From the cell containing the given text, extract its center point as [x, y] coordinate. 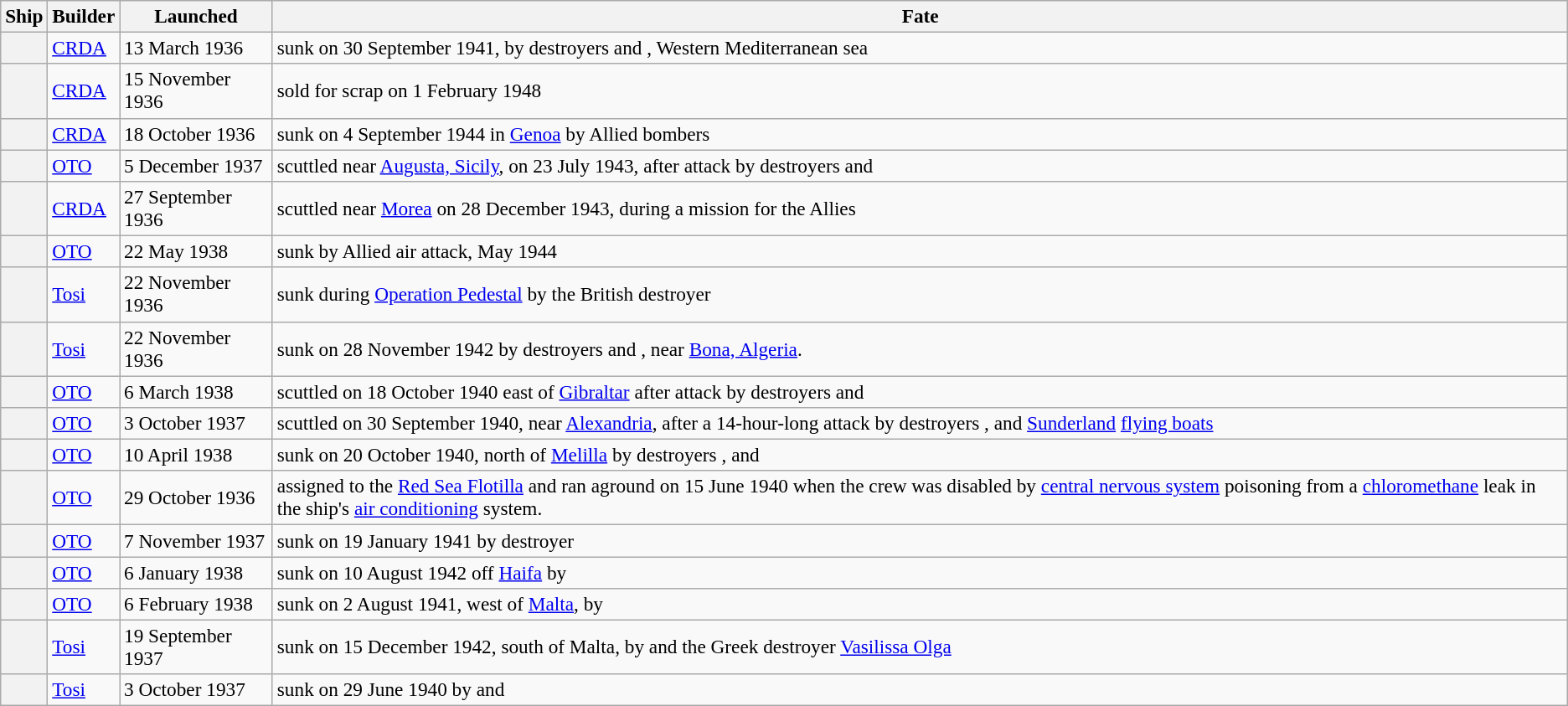
scuttled on 30 September 1940, near Alexandria, after a 14-hour-long attack by destroyers , and Sunderland flying boats [920, 423]
scuttled near Morea on 28 December 1943, during a mission for the Allies [920, 208]
sunk on 29 June 1940 by and [920, 690]
sunk on 30 September 1941, by destroyers and , Western Mediterranean sea [920, 48]
6 January 1938 [196, 572]
13 March 1936 [196, 48]
19 September 1937 [196, 647]
Launched [196, 16]
6 March 1938 [196, 391]
sunk on 19 January 1941 by destroyer [920, 540]
sunk on 15 December 1942, south of Malta, by and the Greek destroyer Vasilissa Olga [920, 647]
sunk on 2 August 1941, west of Malta, by [920, 604]
Builder [84, 16]
18 October 1936 [196, 134]
scuttled near Augusta, Sicily, on 23 July 1943, after attack by destroyers and [920, 165]
sunk on 20 October 1940, north of Melilla by destroyers , and [920, 455]
7 November 1937 [196, 540]
10 April 1938 [196, 455]
sold for scrap on 1 February 1948 [920, 90]
15 November 1936 [196, 90]
27 September 1936 [196, 208]
sunk on 28 November 1942 by destroyers and , near Bona, Algeria. [920, 348]
6 February 1938 [196, 604]
sunk on 10 August 1942 off Haifa by [920, 572]
Ship [24, 16]
5 December 1937 [196, 165]
sunk by Allied air attack, May 1944 [920, 251]
scuttled on 18 October 1940 east of Gibraltar after attack by destroyers and [920, 391]
29 October 1936 [196, 497]
sunk on 4 September 1944 in Genoa by Allied bombers [920, 134]
sunk during Operation Pedestal by the British destroyer [920, 295]
22 May 1938 [196, 251]
Fate [920, 16]
